Provide the (x, y) coordinate of the cell's center where the given text is located.  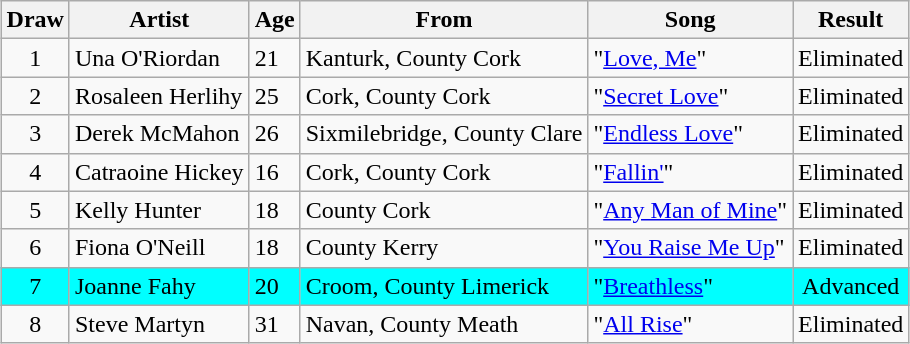
Derek McMahon (159, 134)
"Fallin'" (690, 172)
"All Rise" (690, 324)
Sixmilebridge, County Clare (444, 134)
County Cork (444, 210)
25 (274, 96)
3 (35, 134)
"Any Man of Mine" (690, 210)
"You Raise Me Up" (690, 248)
Una O'Riordan (159, 58)
"Secret Love" (690, 96)
Navan, County Meath (444, 324)
Song (690, 20)
6 (35, 248)
Artist (159, 20)
16 (274, 172)
31 (274, 324)
Draw (35, 20)
4 (35, 172)
Result (851, 20)
"Endless Love" (690, 134)
5 (35, 210)
County Kerry (444, 248)
1 (35, 58)
Kelly Hunter (159, 210)
21 (274, 58)
2 (35, 96)
20 (274, 286)
Steve Martyn (159, 324)
Joanne Fahy (159, 286)
Rosaleen Herlihy (159, 96)
"Breathless" (690, 286)
"Love, Me" (690, 58)
Fiona O'Neill (159, 248)
From (444, 20)
Croom, County Limerick (444, 286)
Catraoine Hickey (159, 172)
Age (274, 20)
7 (35, 286)
Advanced (851, 286)
Kanturk, County Cork (444, 58)
8 (35, 324)
26 (274, 134)
